Search for the cell housing the specified text and yield its [x, y] center coordinate. 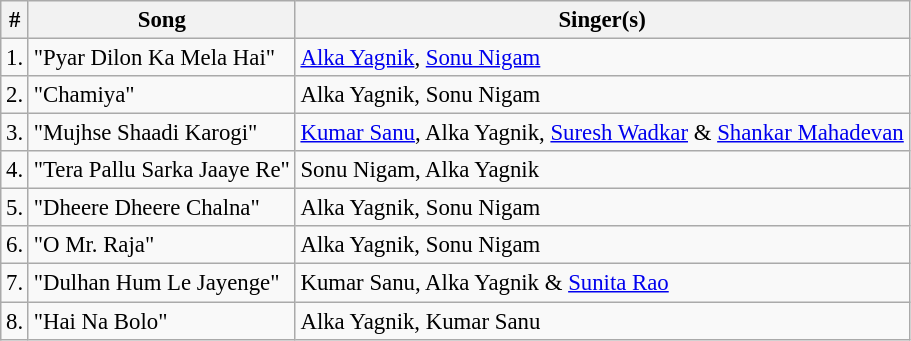
"O Mr. Raja" [162, 245]
7. [15, 283]
2. [15, 95]
"Mujhse Shaadi Karogi" [162, 133]
"Tera Pallu Sarka Jaaye Re" [162, 170]
5. [15, 208]
"Dulhan Hum Le Jayenge" [162, 283]
Song [162, 20]
Sonu Nigam, Alka Yagnik [602, 170]
8. [15, 321]
"Dheere Dheere Chalna" [162, 208]
3. [15, 133]
Alka Yagnik, Kumar Sanu [602, 321]
6. [15, 245]
Kumar Sanu, Alka Yagnik & Sunita Rao [602, 283]
"Chamiya" [162, 95]
"Pyar Dilon Ka Mela Hai" [162, 58]
1. [15, 58]
"Hai Na Bolo" [162, 321]
Singer(s) [602, 20]
Kumar Sanu, Alka Yagnik, Suresh Wadkar & Shankar Mahadevan [602, 133]
4. [15, 170]
# [15, 20]
